Determine the [x, y] coordinate at the center of the cell enclosing the given text.  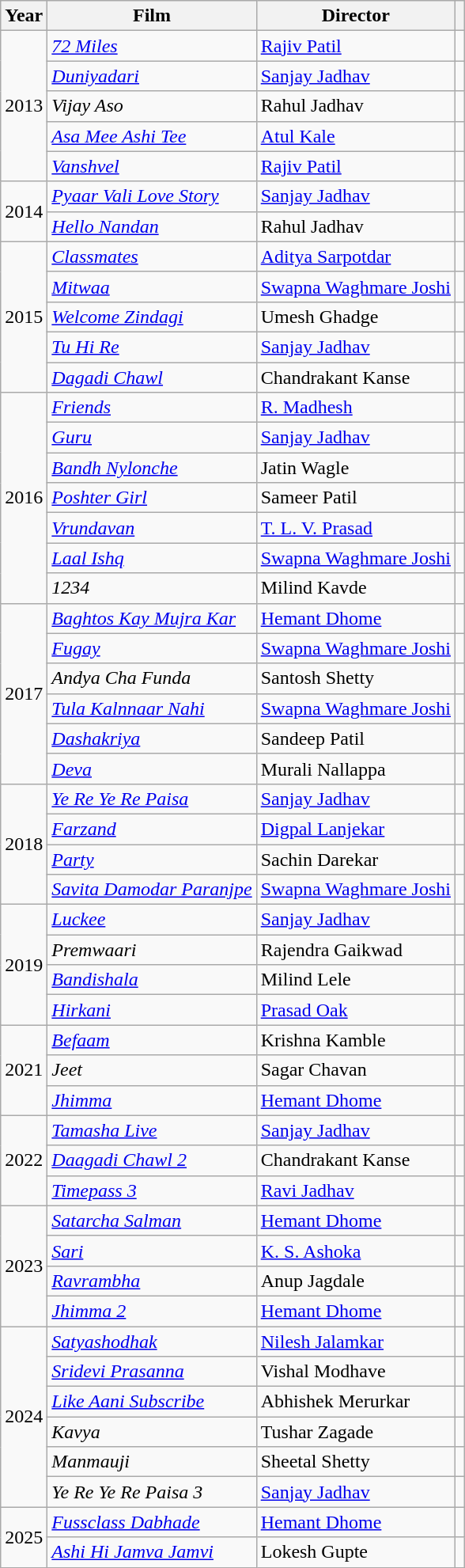
2015 [24, 317]
Year [24, 16]
Jhimma 2 [152, 1311]
Bandh Nylonche [152, 468]
Santosh Shetty [356, 678]
Mitwaa [152, 287]
Jeet [152, 1070]
Hello Nandan [152, 226]
Anup Jagdale [356, 1281]
Pyaar Vali Love Story [152, 196]
72 Miles [152, 46]
Premwaari [152, 950]
Laal Ishq [152, 558]
Dashakriya [152, 738]
Lokesh Gupte [356, 1552]
Sheetal Shetty [356, 1462]
2021 [24, 1070]
Bandishala [152, 980]
Aditya Sarpotdar [356, 256]
Sridevi Prasanna [152, 1372]
2014 [24, 211]
Fugay [152, 648]
Welcome Zindagi [152, 317]
2025 [24, 1537]
Satyashodhak [152, 1342]
Milind Kavde [356, 588]
Murali Nallappa [356, 769]
2023 [24, 1266]
Fussclass Dabhade [152, 1522]
K. S. Ashoka [356, 1251]
Director [356, 16]
Timepass 3 [152, 1190]
Daagadi Chawl 2 [152, 1160]
Like Aani Subscribe [152, 1402]
Guru [152, 438]
Poshter Girl [152, 498]
Sameer Patil [356, 498]
2022 [24, 1160]
2018 [24, 844]
Friends [152, 408]
2016 [24, 498]
Prasad Oak [356, 1010]
Andya Cha Funda [152, 678]
Duniyadari [152, 76]
Tu Hi Re [152, 347]
Film [152, 16]
Digpal Lanjekar [356, 829]
Party [152, 859]
Jhimma [152, 1100]
Krishna Kamble [356, 1040]
Satarcha Salman [152, 1221]
Vijay Aso [152, 106]
Tula Kalnnaar Nahi [152, 708]
Ye Re Ye Re Paisa [152, 799]
Asa Mee Ashi Tee [152, 136]
Deva [152, 769]
Rajendra Gaikwad [356, 950]
Baghtos Kay Mujra Kar [152, 618]
Vrundavan [152, 528]
Dagadi Chawl [152, 378]
Ravi Jadhav [356, 1190]
Ashi Hi Jamva Jamvi [152, 1552]
Luckee [152, 920]
2019 [24, 965]
T. L. V. Prasad [356, 528]
Sagar Chavan [356, 1070]
Kavya [152, 1432]
Befaam [152, 1040]
Atul Kale [356, 136]
Manmauji [152, 1462]
Tamasha Live [152, 1130]
Farzand [152, 829]
2013 [24, 106]
R. Madhesh [356, 408]
Milind Lele [356, 980]
Tushar Zagade [356, 1432]
Ravrambha [152, 1281]
Ye Re Ye Re Paisa 3 [152, 1492]
Sari [152, 1251]
1234 [152, 588]
Hirkani [152, 1010]
Classmates [152, 256]
Jatin Wagle [356, 468]
2024 [24, 1417]
Vishal Modhave [356, 1372]
Umesh Ghadge [356, 317]
Savita Damodar Paranjpe [152, 890]
Sandeep Patil [356, 738]
Sachin Darekar [356, 859]
Abhishek Merurkar [356, 1402]
Nilesh Jalamkar [356, 1342]
Vanshvel [152, 166]
2017 [24, 693]
